Find where the given text appears and provide that cell's center as (x, y) coordinate. 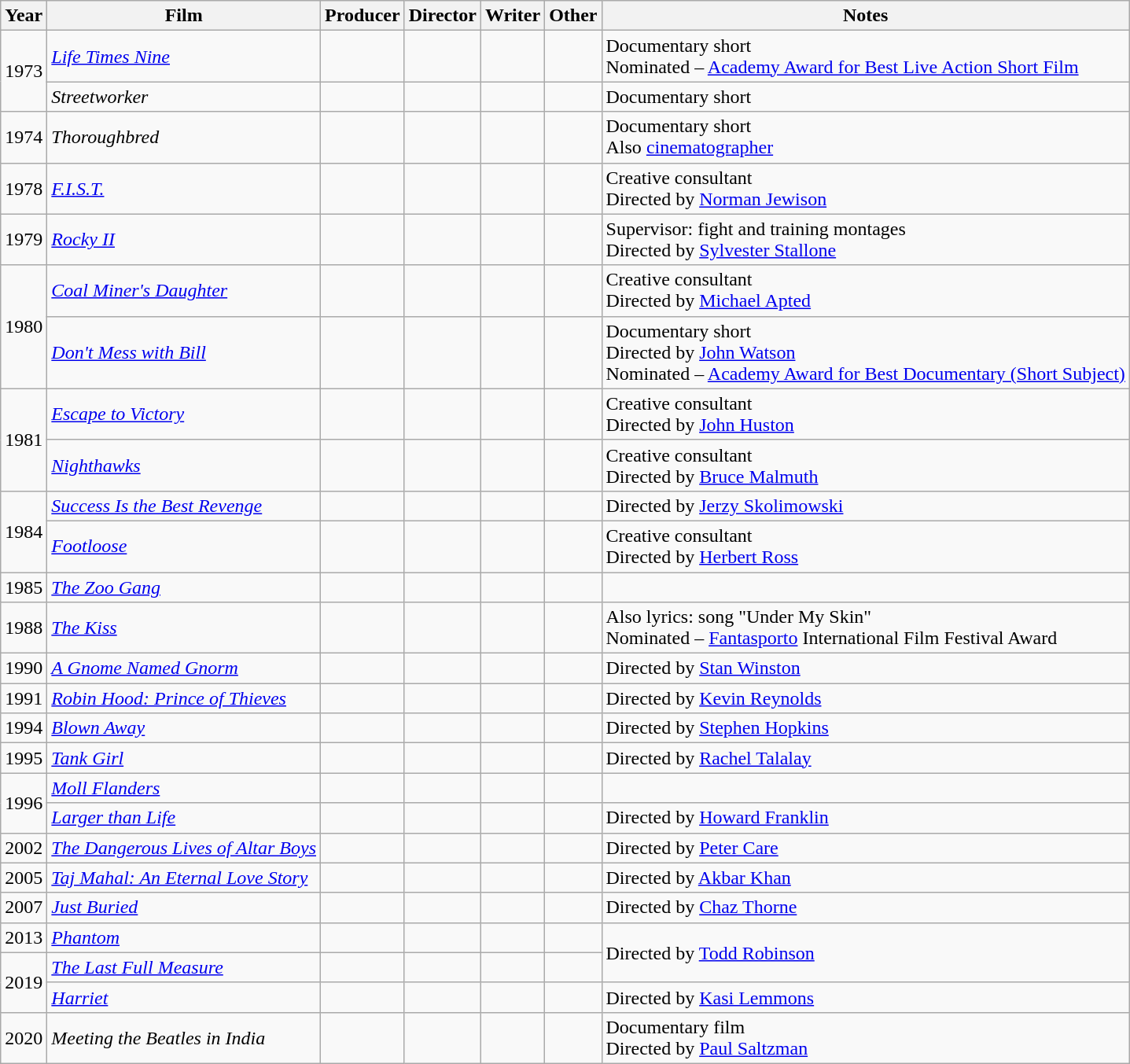
1990 (24, 668)
Also lyrics: song "Under My Skin"Nominated – Fantasporto International Film Festival Award (865, 628)
1994 (24, 728)
1978 (24, 189)
The Zoo Gang (184, 587)
Don't Mess with Bill (184, 352)
Directed by Stephen Hopkins (865, 728)
Directed by Rachel Talalay (865, 758)
Directed by Akbar Khan (865, 878)
Directed by Peter Care (865, 848)
2002 (24, 848)
Taj Mahal: An Eternal Love Story (184, 878)
Rocky II (184, 239)
The Dangerous Lives of Altar Boys (184, 848)
Tank Girl (184, 758)
Writer (513, 16)
Creative consultantDirected by John Huston (865, 414)
2020 (24, 1038)
Nighthawks (184, 466)
Other (573, 16)
Robin Hood: Prince of Thieves (184, 698)
2005 (24, 878)
The Kiss (184, 628)
Directed by Kasi Lemmons (865, 997)
1988 (24, 628)
1974 (24, 137)
Blown Away (184, 728)
Escape to Victory (184, 414)
1979 (24, 239)
Directed by Chaz Thorne (865, 908)
Director (442, 16)
Documentary shortNominated – Academy Award for Best Live Action Short Film (865, 57)
Notes (865, 16)
F.I.S.T. (184, 189)
Meeting the Beatles in India (184, 1038)
Moll Flanders (184, 788)
Film (184, 16)
Thoroughbred (184, 137)
Directed by Stan Winston (865, 668)
Coal Miner's Daughter (184, 291)
1984 (24, 532)
Directed by Todd Robinson (865, 952)
Phantom (184, 937)
Larger than Life (184, 818)
Creative consultantDirected by Michael Apted (865, 291)
Documentary shortDirected by John WatsonNominated – Academy Award for Best Documentary (Short Subject) (865, 352)
Documentary short (865, 97)
Success Is the Best Revenge (184, 506)
Supervisor: fight and training montagesDirected by Sylvester Stallone (865, 239)
Creative consultantDirected by Norman Jewison (865, 189)
1973 (24, 71)
Life Times Nine (184, 57)
Directed by Jerzy Skolimowski (865, 506)
Footloose (184, 546)
2007 (24, 908)
Harriet (184, 997)
Creative consultantDirected by Bruce Malmuth (865, 466)
Documentary filmDirected by Paul Saltzman (865, 1038)
1985 (24, 587)
1980 (24, 327)
The Last Full Measure (184, 967)
Producer (363, 16)
1996 (24, 803)
Documentary shortAlso cinematographer (865, 137)
Creative consultantDirected by Herbert Ross (865, 546)
1991 (24, 698)
1995 (24, 758)
Streetworker (184, 97)
Directed by Kevin Reynolds (865, 698)
Directed by Howard Franklin (865, 818)
Year (24, 16)
A Gnome Named Gnorm (184, 668)
1981 (24, 440)
Just Buried (184, 908)
2013 (24, 937)
2019 (24, 982)
